Identify which cell holds the provided text, then report its [x, y] central coordinate. 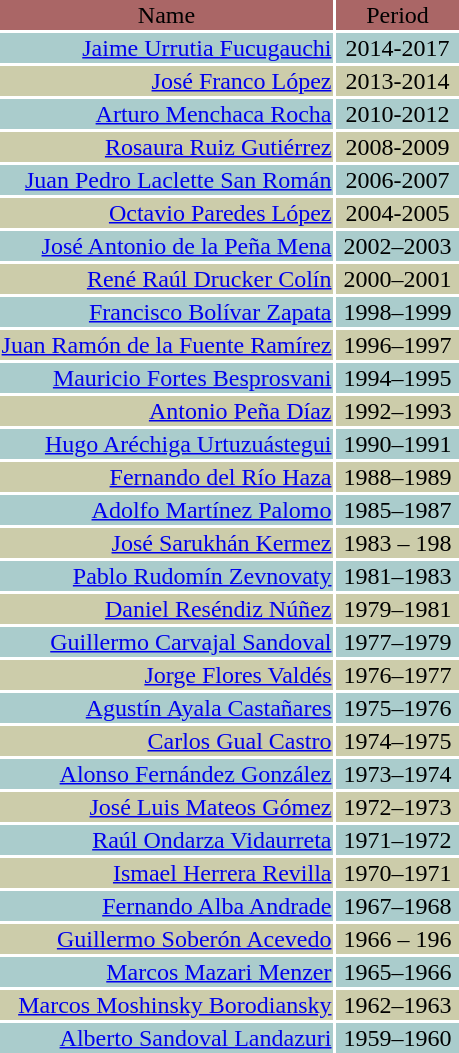
Hugo Aréchiga Urtuzuástegui [166, 444]
Ismael Herrera Revilla [166, 873]
2008-2009 [398, 147]
José Luis Mateos Gómez [166, 807]
Fernando del Río Haza [166, 477]
1959–1960 [398, 1038]
Raúl Ondarza Vidaurreta [166, 840]
1973–1974 [398, 774]
1972–1973 [398, 807]
2002–2003 [398, 246]
1979–1981 [398, 609]
1975–1976 [398, 708]
2006-2007 [398, 180]
Fernando Alba Andrade [166, 906]
1990–1991 [398, 444]
Antonio Peña Díaz [166, 411]
Carlos Gual Castro [166, 741]
1962–1963 [398, 1005]
2000–2001 [398, 279]
Marcos Mazari Menzer [166, 972]
1967–1968 [398, 906]
1994–1995 [398, 378]
Alberto Sandoval Landazuri [166, 1038]
José Sarukhán Kermez [166, 543]
René Raúl Drucker Colín [166, 279]
Francisco Bolívar Zapata [166, 312]
José Antonio de la Peña Mena [166, 246]
Period [398, 15]
José Franco López [166, 81]
1998–1999 [398, 312]
Guillermo Carvajal Sandoval [166, 642]
1976–1977 [398, 675]
2014-2017 [398, 48]
Daniel Reséndiz Núñez [166, 609]
Marcos Moshinsky Borodiansky [166, 1005]
2013-2014 [398, 81]
2004-2005 [398, 213]
1981–1983 [398, 576]
1970–1971 [398, 873]
Rosaura Ruiz Gutiérrez [166, 147]
Arturo Menchaca Rocha [166, 114]
Mauricio Fortes Besprosvani [166, 378]
Name [166, 15]
1966 – 196 [398, 939]
1971–1972 [398, 840]
Juan Pedro Laclette San Román [166, 180]
1992–1993 [398, 411]
Octavio Paredes López [166, 213]
1988–1989 [398, 477]
Agustín Ayala Castañares [166, 708]
Guillermo Soberón Acevedo [166, 939]
1996–1997 [398, 345]
Pablo Rudomín Zevnovaty [166, 576]
1985–1987 [398, 510]
Jorge Flores Valdés [166, 675]
2010-2012 [398, 114]
Juan Ramón de la Fuente Ramírez [166, 345]
Jaime Urrutia Fucugauchi [166, 48]
1977–1979 [398, 642]
Adolfo Martínez Palomo [166, 510]
Alonso Fernández González [166, 774]
1965–1966 [398, 972]
1983 – 198 [398, 543]
1974–1975 [398, 741]
